Scan for the cell matching the given text and deliver its [x, y] coordinate at center. 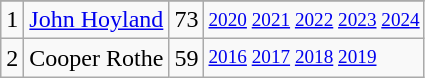
1 [12, 20]
73 [186, 20]
2 [12, 58]
2020 2021 2022 2023 2024 [314, 20]
John Hoyland [96, 20]
2016 2017 2018 2019 [314, 58]
59 [186, 58]
Cooper Rothe [96, 58]
